Extract the [X, Y] coordinate from the center of the cell holding the provided text.  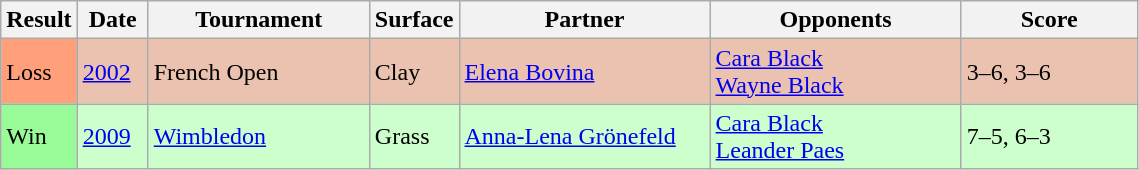
Grass [414, 136]
Result [39, 20]
Anna-Lena Grönefeld [584, 136]
3–6, 3–6 [1049, 72]
Cara Black Leander Paes [836, 136]
Loss [39, 72]
7–5, 6–3 [1049, 136]
Opponents [836, 20]
Clay [414, 72]
Score [1049, 20]
Wimbledon [258, 136]
Win [39, 136]
Partner [584, 20]
Tournament [258, 20]
Elena Bovina [584, 72]
2002 [112, 72]
Cara Black Wayne Black [836, 72]
French Open [258, 72]
Date [112, 20]
Surface [414, 20]
2009 [112, 136]
